From the cell containing the given text, extract its center point as [X, Y] coordinate. 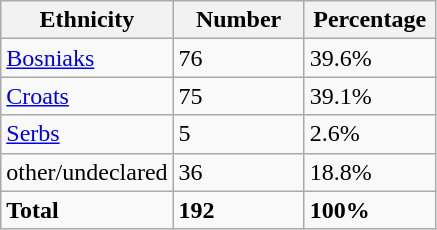
Ethnicity [87, 20]
Total [87, 210]
Serbs [87, 134]
100% [370, 210]
39.1% [370, 96]
Percentage [370, 20]
Croats [87, 96]
18.8% [370, 172]
2.6% [370, 134]
36 [238, 172]
192 [238, 210]
39.6% [370, 58]
5 [238, 134]
Bosniaks [87, 58]
75 [238, 96]
76 [238, 58]
other/undeclared [87, 172]
Number [238, 20]
